Return the [x, y] coordinate for the center point of the cell that contains the specified text.  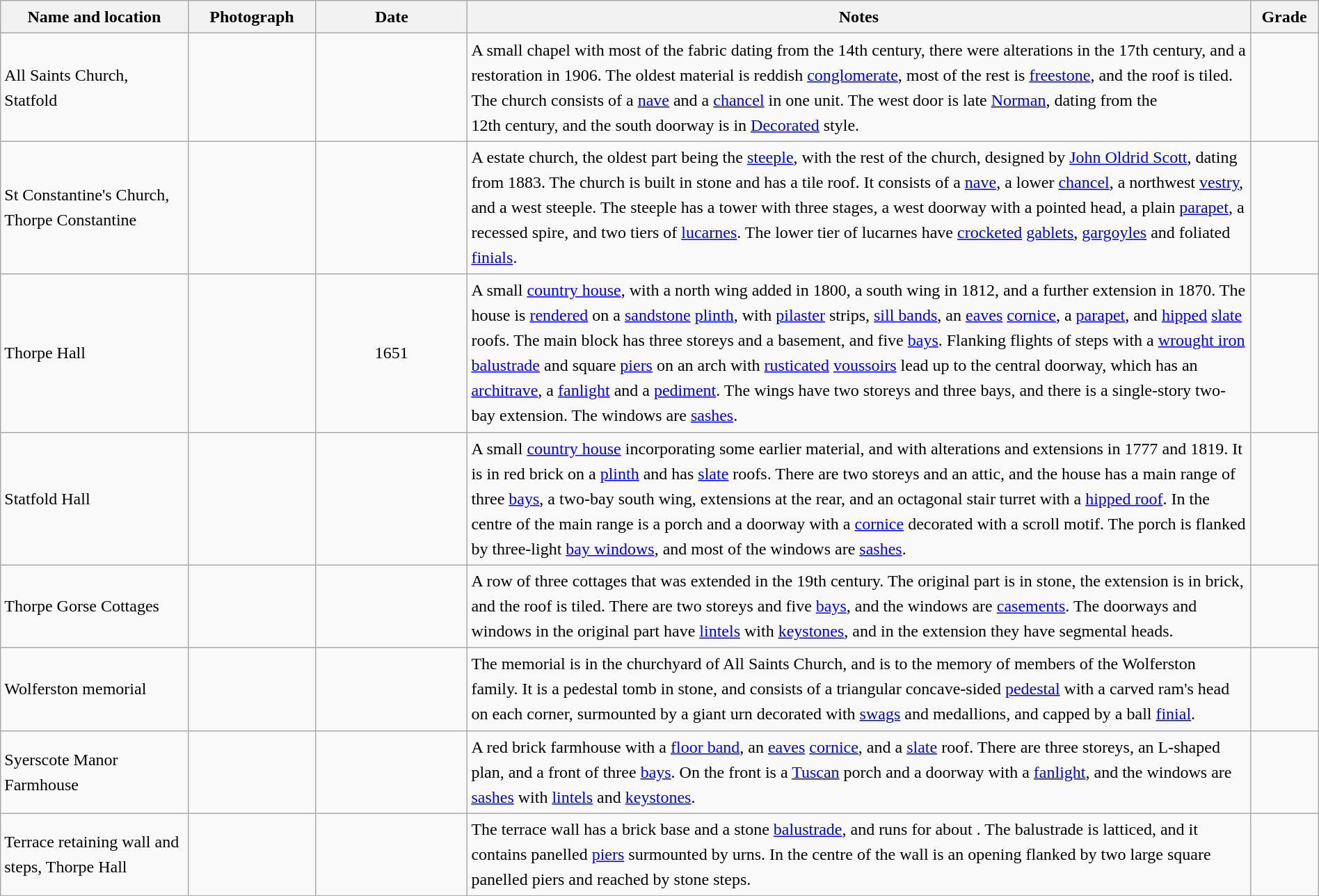
St Constantine's Church, Thorpe Constantine [95, 207]
Syerscote Manor Farmhouse [95, 772]
All Saints Church, Statfold [95, 88]
Thorpe Hall [95, 353]
Notes [858, 17]
Grade [1284, 17]
Terrace retaining wall and steps, Thorpe Hall [95, 854]
1651 [392, 353]
Thorpe Gorse Cottages [95, 607]
Date [392, 17]
Wolferston memorial [95, 689]
Photograph [252, 17]
Name and location [95, 17]
Statfold Hall [95, 498]
